Locate the cell with the specified text and output its [x, y] center coordinate. 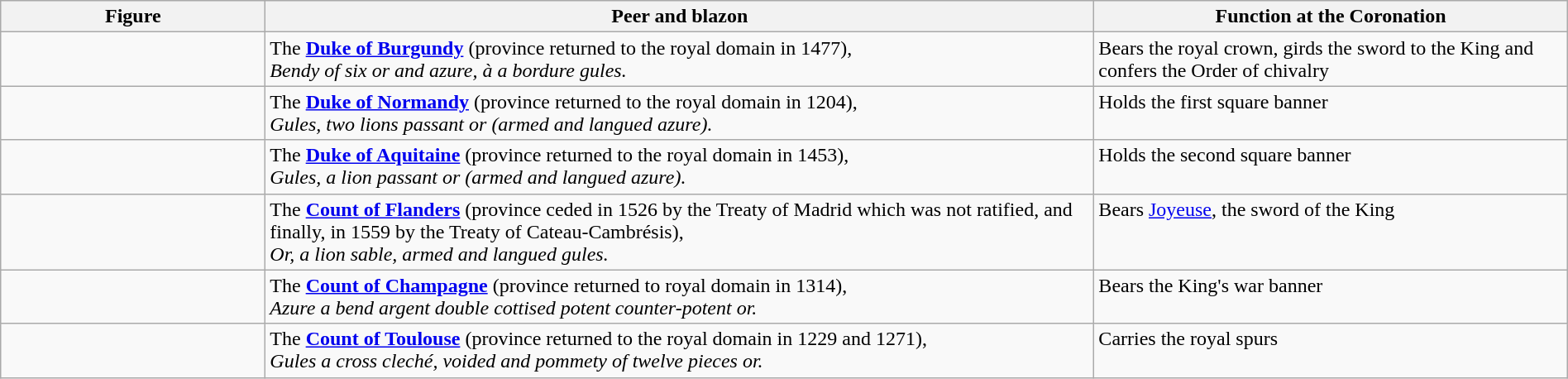
Holds the second square banner [1331, 167]
Peer and blazon [680, 17]
The Count of Toulouse (province returned to the royal domain in 1229 and 1271),Gules a cross cleché, voided and pommety of twelve pieces or. [680, 351]
The Duke of Normandy (province returned to the royal domain in 1204),Gules, two lions passant or (armed and langued azure). [680, 113]
Function at the Coronation [1331, 17]
The Duke of Burgundy (province returned to the royal domain in 1477),Bendy of six or and azure, à a bordure gules. [680, 60]
Holds the first square banner [1331, 113]
The Duke of Aquitaine (province returned to the royal domain in 1453),Gules, a lion passant or (armed and langued azure). [680, 167]
Carries the royal spurs [1331, 351]
Bears Joyeuse, the sword of the King [1331, 232]
Figure [133, 17]
The Count of Champagne (province returned to royal domain in 1314),Azure a bend argent double cottised potent counter-potent or. [680, 296]
Bears the King's war banner [1331, 296]
Bears the royal crown, girds the sword to the King and confers the Order of chivalry [1331, 60]
